Pinpoint the cell where the given text exists, returning its [X, Y] midpoint coordinate. 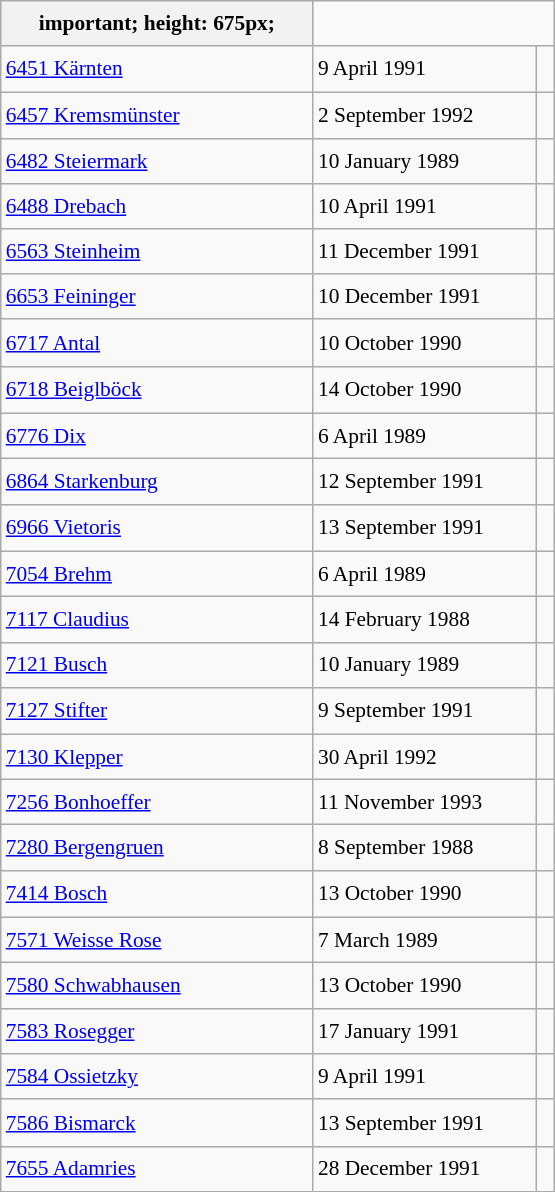
11 December 1991 [424, 252]
17 January 1991 [424, 1032]
6864 Starkenburg [157, 482]
10 October 1990 [424, 342]
7280 Bergengruen [157, 848]
6451 Kärnten [157, 68]
7414 Bosch [157, 894]
6776 Dix [157, 436]
6482 Steiermark [157, 160]
8 September 1988 [424, 848]
2 September 1992 [424, 116]
6717 Antal [157, 342]
14 October 1990 [424, 390]
11 November 1993 [424, 802]
10 December 1991 [424, 296]
6718 Beiglböck [157, 390]
7571 Weisse Rose [157, 940]
7584 Ossietzky [157, 1076]
10 April 1991 [424, 206]
7127 Stifter [157, 710]
7054 Brehm [157, 574]
7 March 1989 [424, 940]
important; height: 675px; [157, 24]
7580 Schwabhausen [157, 986]
30 April 1992 [424, 756]
7256 Bonhoeffer [157, 802]
7583 Rosegger [157, 1032]
7655 Adamries [157, 1168]
6966 Vietoris [157, 528]
12 September 1991 [424, 482]
6653 Feininger [157, 296]
28 December 1991 [424, 1168]
7586 Bismarck [157, 1122]
6488 Drebach [157, 206]
6563 Steinheim [157, 252]
7121 Busch [157, 664]
9 September 1991 [424, 710]
7130 Klepper [157, 756]
7117 Claudius [157, 620]
14 February 1988 [424, 620]
6457 Kremsmünster [157, 116]
